Scan for the cell matching the given text and deliver its (X, Y) coordinate at center. 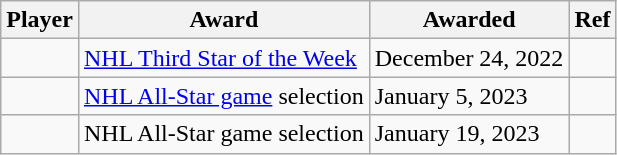
NHL Third Star of the Week (224, 58)
December 24, 2022 (469, 58)
Ref (592, 20)
January 5, 2023 (469, 96)
Award (224, 20)
Player (40, 20)
Awarded (469, 20)
January 19, 2023 (469, 134)
